Extract the (X, Y) coordinate from the center of the cell holding the provided text.  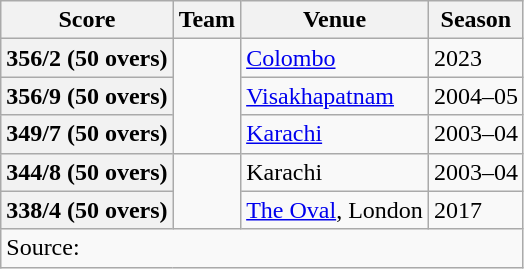
356/9 (50 overs) (87, 96)
Source: (262, 248)
344/8 (50 overs) (87, 172)
2023 (476, 58)
Score (87, 20)
Colombo (335, 58)
2017 (476, 210)
Venue (335, 20)
The Oval, London (335, 210)
Team (207, 20)
Season (476, 20)
338/4 (50 overs) (87, 210)
356/2 (50 overs) (87, 58)
Visakhapatnam (335, 96)
2004–05 (476, 96)
349/7 (50 overs) (87, 134)
